Return (x, y) of the center of cell containing provided text 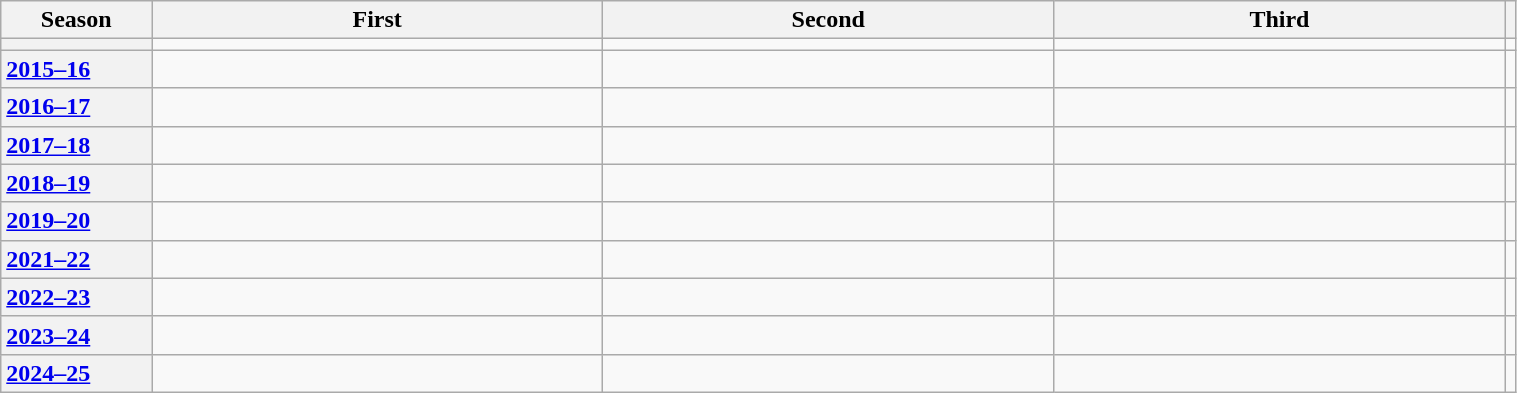
2023–24 (76, 335)
2016–17 (76, 107)
Season (76, 20)
Second (828, 20)
2018–19 (76, 183)
2024–25 (76, 373)
2019–20 (76, 221)
First (378, 20)
2015–16 (76, 69)
2017–18 (76, 145)
2021–22 (76, 259)
2022–23 (76, 297)
Third (1280, 20)
